Find where the given text appears and provide that cell's center as [x, y] coordinate. 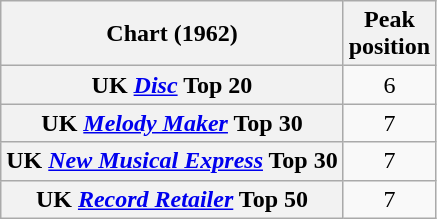
UK New Musical Express Top 30 [172, 161]
6 [389, 85]
Peakposition [389, 34]
Chart (1962) [172, 34]
UK Record Retailer Top 50 [172, 199]
UK Melody Maker Top 30 [172, 123]
UK Disc Top 20 [172, 85]
